Output the (X, Y) coordinate of the center of the cell containing the given text.  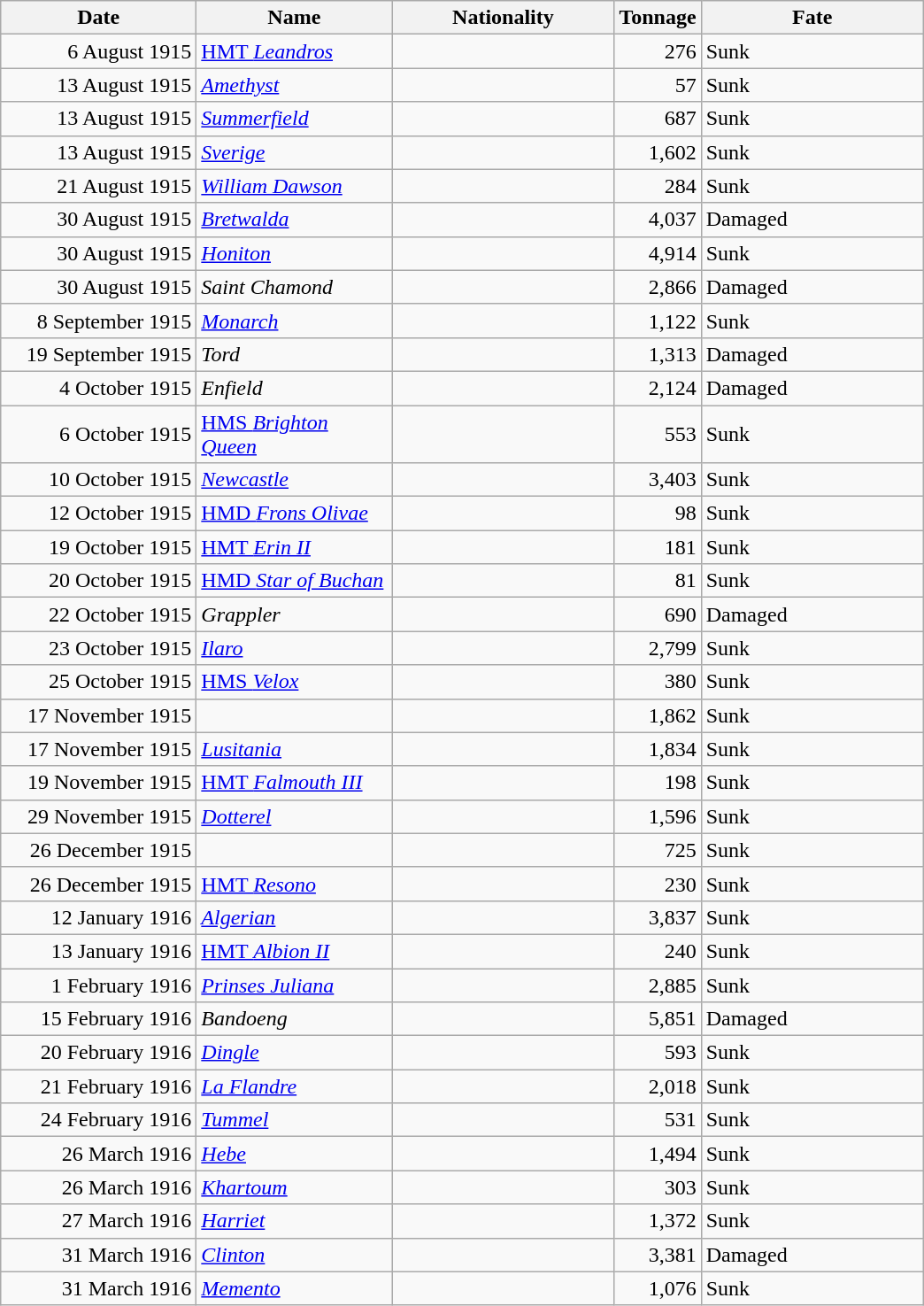
HMD Star of Buchan (294, 581)
593 (658, 1053)
1,602 (658, 152)
6 October 1915 (99, 434)
12 October 1915 (99, 514)
HMT Erin II (294, 547)
Amethyst (294, 85)
Harriet (294, 1221)
4,914 (658, 253)
687 (658, 119)
3,403 (658, 480)
276 (658, 51)
531 (658, 1120)
4,037 (658, 220)
19 November 1915 (99, 783)
29 November 1915 (99, 816)
98 (658, 514)
19 September 1915 (99, 354)
15 February 1916 (99, 1019)
Fate (812, 18)
Khartoum (294, 1187)
19 October 1915 (99, 547)
25 October 1915 (99, 682)
La Flandre (294, 1086)
Clinton (294, 1255)
553 (658, 434)
1,862 (658, 715)
HMT Leandros (294, 51)
24 February 1916 (99, 1120)
5,851 (658, 1019)
6 August 1915 (99, 51)
2,799 (658, 648)
HMS Brighton Queen (294, 434)
23 October 1915 (99, 648)
Prinses Juliana (294, 985)
303 (658, 1187)
198 (658, 783)
Dotterel (294, 816)
Memento (294, 1288)
22 October 1915 (99, 614)
Ilaro (294, 648)
1,372 (658, 1221)
Lusitania (294, 749)
Sverige (294, 152)
Monarch (294, 321)
Tord (294, 354)
Newcastle (294, 480)
Algerian (294, 917)
13 January 1916 (99, 951)
Honiton (294, 253)
Summerfield (294, 119)
81 (658, 581)
Saint Chamond (294, 287)
Tummel (294, 1120)
20 October 1915 (99, 581)
10 October 1915 (99, 480)
181 (658, 547)
21 February 1916 (99, 1086)
Date (99, 18)
2,124 (658, 388)
Hebe (294, 1154)
Bandoeng (294, 1019)
Grappler (294, 614)
1,834 (658, 749)
1,494 (658, 1154)
2,018 (658, 1086)
3,381 (658, 1255)
284 (658, 186)
380 (658, 682)
690 (658, 614)
1,076 (658, 1288)
21 August 1915 (99, 186)
3,837 (658, 917)
Name (294, 18)
1,313 (658, 354)
Tonnage (658, 18)
William Dawson (294, 186)
HMD Frons Olivae (294, 514)
4 October 1915 (99, 388)
1 February 1916 (99, 985)
2,866 (658, 287)
8 September 1915 (99, 321)
12 January 1916 (99, 917)
57 (658, 85)
Enfield (294, 388)
Dingle (294, 1053)
1,596 (658, 816)
2,885 (658, 985)
HMT Albion II (294, 951)
1,122 (658, 321)
HMT Resono (294, 884)
230 (658, 884)
Nationality (503, 18)
HMT Falmouth III (294, 783)
20 February 1916 (99, 1053)
HMS Velox (294, 682)
27 March 1916 (99, 1221)
Bretwalda (294, 220)
240 (658, 951)
725 (658, 850)
